Capture the cell that displays the provided text and extract its [X, Y] central coordinate. 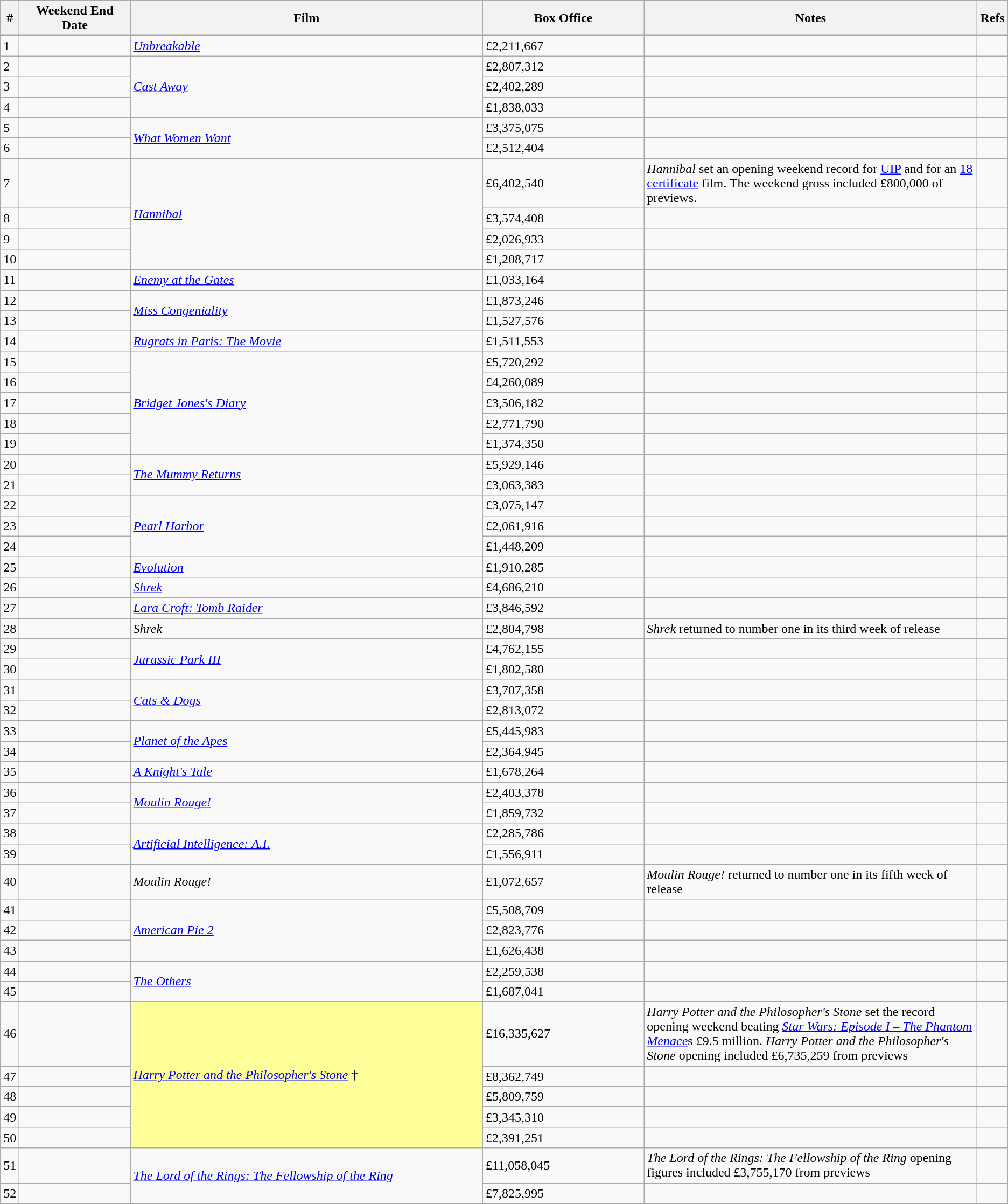
£16,335,627 [563, 1034]
£1,910,285 [563, 567]
£3,345,310 [563, 1117]
£3,506,182 [563, 403]
13 [10, 321]
£1,448,209 [563, 546]
Evolution [307, 567]
44 [10, 971]
40 [10, 881]
1 [10, 46]
The Others [307, 982]
4 [10, 107]
£1,556,911 [563, 854]
30 [10, 670]
31 [10, 690]
41 [10, 909]
10 [10, 259]
Hannibal set an opening weekend record for UIP and for an 18 certificate film. The weekend gross included £800,000 of previews. [811, 183]
52 [10, 1193]
£5,929,146 [563, 464]
Jurassic Park III [307, 659]
£2,403,378 [563, 792]
£1,033,164 [563, 280]
27 [10, 608]
21 [10, 485]
2 [10, 66]
£2,804,798 [563, 629]
£2,823,776 [563, 930]
15 [10, 362]
Film [307, 18]
36 [10, 792]
The Lord of the Rings: The Fellowship of the Ring opening figures included £3,755,170 from previews [811, 1166]
£2,771,790 [563, 423]
26 [10, 587]
Notes [811, 18]
£11,058,045 [563, 1166]
£6,402,540 [563, 183]
12 [10, 300]
£3,574,408 [563, 218]
£2,259,538 [563, 971]
£3,075,147 [563, 505]
Shrek returned to number one in its third week of release [811, 629]
£1,374,350 [563, 444]
20 [10, 464]
£3,707,358 [563, 690]
Miss Congeniality [307, 310]
Pearl Harbor [307, 526]
23 [10, 526]
Enemy at the Gates [307, 280]
Box Office [563, 18]
34 [10, 751]
51 [10, 1166]
£2,285,786 [563, 833]
£5,508,709 [563, 909]
25 [10, 567]
50 [10, 1138]
£1,072,657 [563, 881]
46 [10, 1034]
£1,859,732 [563, 813]
£3,063,383 [563, 485]
£2,391,251 [563, 1138]
£4,686,210 [563, 587]
£2,807,312 [563, 66]
What Women Want [307, 138]
£1,838,033 [563, 107]
£2,364,945 [563, 751]
3 [10, 87]
Weekend End Date [75, 18]
8 [10, 218]
# [10, 18]
6 [10, 148]
49 [10, 1117]
39 [10, 854]
Moulin Rouge! returned to number one in its fifth week of release [811, 881]
33 [10, 731]
£8,362,749 [563, 1076]
£1,626,438 [563, 950]
17 [10, 403]
29 [10, 649]
£1,527,576 [563, 321]
Artificial Intelligence: A.I. [307, 844]
Rugrats in Paris: The Movie [307, 342]
42 [10, 930]
The Lord of the Rings: The Fellowship of the Ring [307, 1175]
11 [10, 280]
24 [10, 546]
£1,678,264 [563, 772]
45 [10, 992]
£1,687,041 [563, 992]
Harry Potter and the Philosopher's Stone † [307, 1075]
£1,873,246 [563, 300]
£7,825,995 [563, 1193]
Bridget Jones's Diary [307, 403]
£5,809,759 [563, 1097]
Cats & Dogs [307, 700]
Refs [992, 18]
£2,026,933 [563, 239]
9 [10, 239]
5 [10, 128]
14 [10, 342]
16 [10, 382]
Lara Croft: Tomb Raider [307, 608]
£4,762,155 [563, 649]
£3,375,075 [563, 128]
The Mummy Returns [307, 475]
Unbreakable [307, 46]
£2,512,404 [563, 148]
A Knight's Tale [307, 772]
47 [10, 1076]
37 [10, 813]
£5,720,292 [563, 362]
48 [10, 1097]
18 [10, 423]
38 [10, 833]
22 [10, 505]
19 [10, 444]
32 [10, 711]
Planet of the Apes [307, 741]
£1,802,580 [563, 670]
£5,445,983 [563, 731]
American Pie 2 [307, 930]
Cast Away [307, 87]
£1,511,553 [563, 342]
7 [10, 183]
28 [10, 629]
£2,061,916 [563, 526]
43 [10, 950]
£4,260,089 [563, 382]
£2,813,072 [563, 711]
£3,846,592 [563, 608]
£2,402,289 [563, 87]
35 [10, 772]
Hannibal [307, 214]
£1,208,717 [563, 259]
£2,211,667 [563, 46]
